Return the [x, y] coordinate for the center point of the cell that contains the specified text.  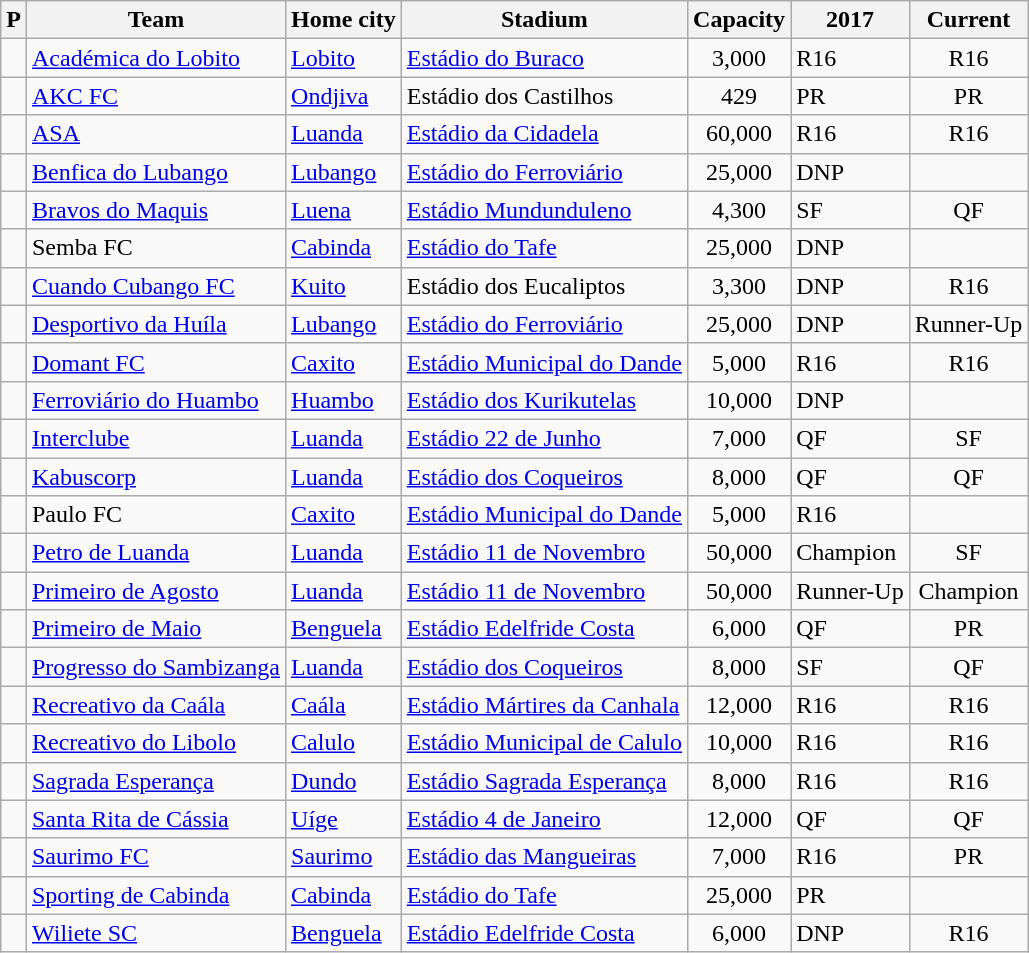
Estádio dos Eucaliptos [544, 286]
Interclube [156, 438]
Estádio Mártires da Canhala [544, 705]
ASA [156, 134]
Home city [344, 20]
Caála [344, 705]
AKC FC [156, 96]
Estádio das Mangueiras [544, 857]
Saurimo [344, 857]
Santa Rita de Cássia [156, 819]
Capacity [740, 20]
Sagrada Esperança [156, 781]
Team [156, 20]
Wiliete SC [156, 933]
Huambo [344, 400]
2017 [850, 20]
Cuando Cubango FC [156, 286]
Ferroviário do Huambo [156, 400]
Lobito [344, 58]
Domant FC [156, 362]
Recreativo da Caála [156, 705]
Estádio do Buraco [544, 58]
3,000 [740, 58]
Semba FC [156, 248]
429 [740, 96]
Estádio dos Kurikutelas [544, 400]
Kabuscorp [156, 477]
Current [968, 20]
Dundo [344, 781]
Estádio Municipal de Calulo [544, 743]
Primeiro de Maio [156, 629]
3,300 [740, 286]
Estádio 4 de Janeiro [544, 819]
Saurimo FC [156, 857]
Stadium [544, 20]
Benfica do Lubango [156, 172]
60,000 [740, 134]
Estádio Sagrada Esperança [544, 781]
Desportivo da Huíla [156, 324]
Kuito [344, 286]
Recreativo do Libolo [156, 743]
Paulo FC [156, 515]
Estádio da Cidadela [544, 134]
Bravos do Maquis [156, 210]
Estádio dos Castilhos [544, 96]
Ondjiva [344, 96]
Académica do Lobito [156, 58]
Primeiro de Agosto [156, 591]
Calulo [344, 743]
P [14, 20]
Luena [344, 210]
Progresso do Sambizanga [156, 667]
Estádio Mundunduleno [544, 210]
Sporting de Cabinda [156, 895]
Estádio 22 de Junho [544, 438]
Petro de Luanda [156, 553]
4,300 [740, 210]
Uíge [344, 819]
